Detect which cell encompasses the target text, then output its [X, Y] center coordinate. 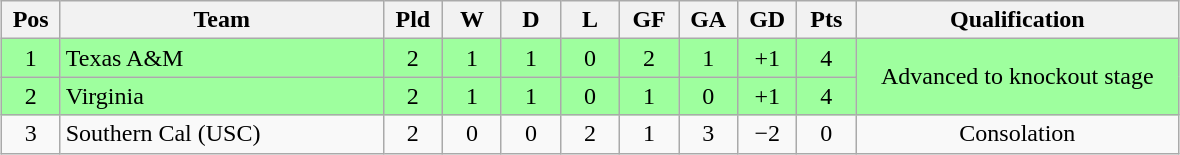
L [590, 20]
Southern Cal (USC) [222, 134]
−2 [768, 134]
GD [768, 20]
Virginia [222, 96]
Qualification [1018, 20]
Texas A&M [222, 58]
Pts [826, 20]
GA [708, 20]
Advanced to knockout stage [1018, 77]
W [472, 20]
Pos [30, 20]
GF [650, 20]
D [530, 20]
Team [222, 20]
Consolation [1018, 134]
Pld [412, 20]
